Find where the given text appears and provide that cell's center as [X, Y] coordinate. 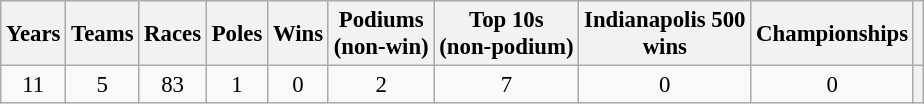
83 [173, 85]
Poles [236, 34]
2 [381, 85]
Championships [832, 34]
Teams [102, 34]
7 [506, 85]
Podiums(non-win) [381, 34]
Races [173, 34]
Wins [298, 34]
Indianapolis 500 wins [665, 34]
5 [102, 85]
Years [34, 34]
11 [34, 85]
Top 10s(non-podium) [506, 34]
1 [236, 85]
